Return [X, Y] of the center of cell containing provided text 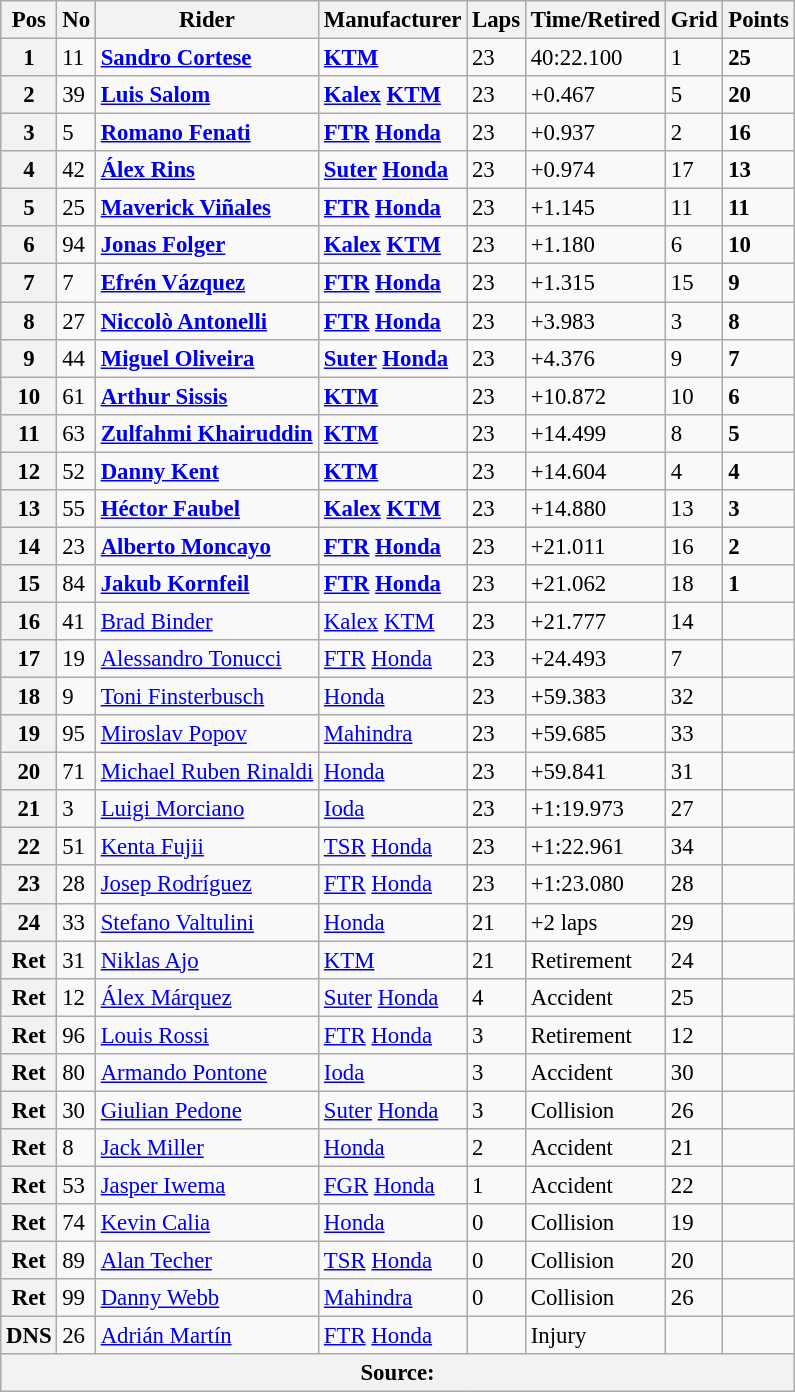
Danny Webb [206, 1298]
+1:22.961 [595, 847]
+1:19.973 [595, 809]
89 [76, 1261]
71 [76, 772]
+4.376 [595, 358]
34 [694, 847]
+2 laps [595, 922]
63 [76, 433]
95 [76, 734]
+21.011 [595, 546]
Injury [595, 1336]
+0.937 [595, 133]
Josep Rodríguez [206, 885]
+10.872 [595, 396]
Time/Retired [595, 20]
Jonas Folger [206, 245]
+24.493 [595, 659]
99 [76, 1298]
Álex Rins [206, 170]
Brad Binder [206, 621]
FGR Honda [393, 1185]
Alessandro Tonucci [206, 659]
+3.983 [595, 321]
+59.383 [595, 697]
84 [76, 584]
Niccolò Antonelli [206, 321]
Alberto Moncayo [206, 546]
Alan Techer [206, 1261]
Stefano Valtulini [206, 922]
55 [76, 509]
Héctor Faubel [206, 509]
Pos [29, 20]
42 [76, 170]
41 [76, 621]
96 [76, 1035]
+1.180 [595, 245]
Points [758, 20]
Jasper Iwema [206, 1185]
Zulfahmi Khairuddin [206, 433]
Adrián Martín [206, 1336]
Sandro Cortese [206, 58]
40:22.100 [595, 58]
DNS [29, 1336]
39 [76, 95]
51 [76, 847]
+0.974 [595, 170]
53 [76, 1185]
+14.499 [595, 433]
Miguel Oliveira [206, 358]
+21.062 [595, 584]
Romano Fenati [206, 133]
44 [76, 358]
Maverick Viñales [206, 208]
Niklas Ajo [206, 960]
Giulian Pedone [206, 1110]
Álex Márquez [206, 997]
Manufacturer [393, 20]
61 [76, 396]
Efrén Vázquez [206, 283]
80 [76, 1073]
Jakub Kornfeil [206, 584]
+21.777 [595, 621]
74 [76, 1223]
Miroslav Popov [206, 734]
Luis Salom [206, 95]
32 [694, 697]
+59.685 [595, 734]
+14.604 [595, 471]
Toni Finsterbusch [206, 697]
Kenta Fujii [206, 847]
Louis Rossi [206, 1035]
29 [694, 922]
Rider [206, 20]
Grid [694, 20]
Laps [496, 20]
Jack Miller [206, 1148]
Danny Kent [206, 471]
+1.145 [595, 208]
+14.880 [595, 509]
Armando Pontone [206, 1073]
Luigi Morciano [206, 809]
Arthur Sissis [206, 396]
Kevin Calia [206, 1223]
Michael Ruben Rinaldi [206, 772]
+1:23.080 [595, 885]
No [76, 20]
94 [76, 245]
+0.467 [595, 95]
+1.315 [595, 283]
+59.841 [595, 772]
Source: [398, 1373]
52 [76, 471]
